Find where the given text appears and provide that cell's center as (x, y) coordinate. 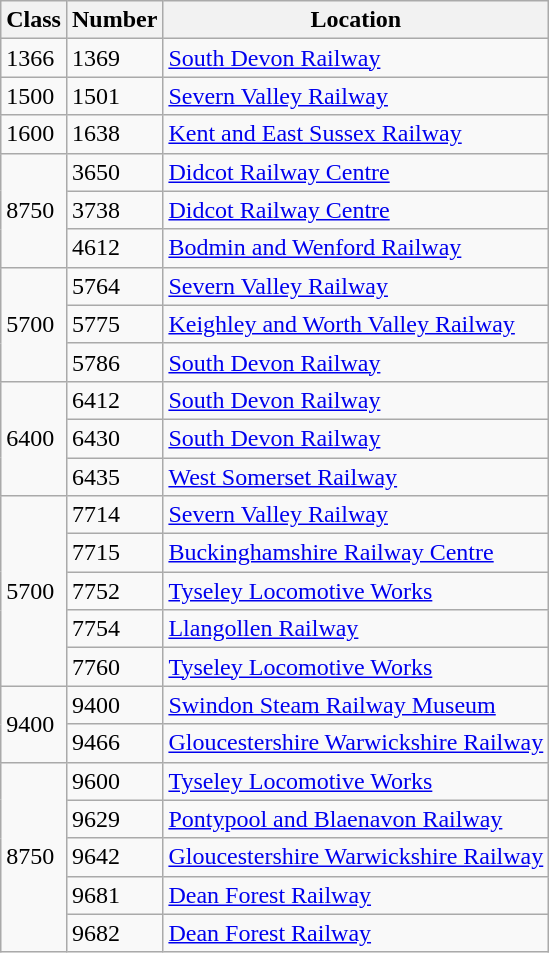
5764 (114, 286)
Location (356, 20)
7715 (114, 553)
5775 (114, 324)
3738 (114, 210)
Number (114, 20)
West Somerset Railway (356, 477)
9642 (114, 857)
1600 (34, 134)
1366 (34, 58)
Keighley and Worth Valley Railway (356, 324)
6412 (114, 400)
5786 (114, 362)
9681 (114, 895)
1638 (114, 134)
1369 (114, 58)
6435 (114, 477)
7714 (114, 515)
1500 (34, 96)
9466 (114, 743)
Swindon Steam Railway Museum (356, 705)
7752 (114, 591)
9682 (114, 933)
Pontypool and Blaenavon Railway (356, 819)
7754 (114, 629)
3650 (114, 172)
Buckinghamshire Railway Centre (356, 553)
Bodmin and Wenford Railway (356, 248)
Llangollen Railway (356, 629)
9629 (114, 819)
4612 (114, 248)
1501 (114, 96)
Class (34, 20)
7760 (114, 667)
9600 (114, 781)
6430 (114, 438)
Kent and East Sussex Railway (356, 134)
6400 (34, 438)
